Capture the cell that displays the provided text and extract its (x, y) central coordinate. 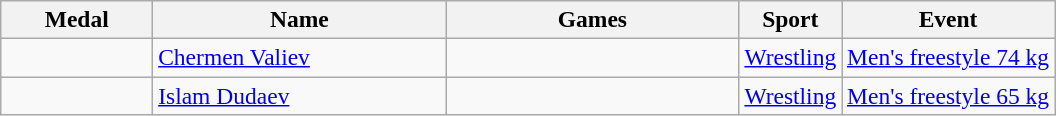
Games (592, 19)
Name (300, 19)
Medal (77, 19)
Men's freestyle 65 kg (948, 95)
Men's freestyle 74 kg (948, 57)
Event (948, 19)
Sport (790, 19)
Chermen Valiev (300, 57)
Islam Dudaev (300, 95)
